Provide the [x, y] coordinate of the cell's center where the given text is located.  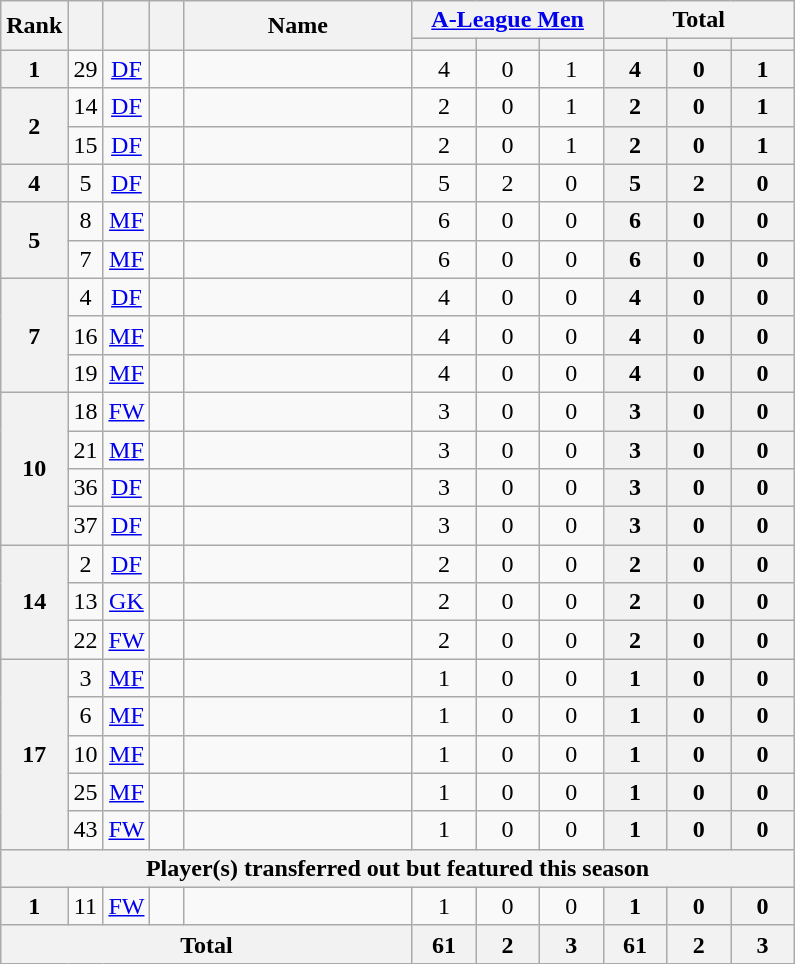
22 [86, 640]
13 [86, 602]
A-League Men [508, 20]
25 [86, 792]
GK [126, 602]
16 [86, 335]
21 [86, 449]
29 [86, 69]
36 [86, 488]
17 [34, 754]
18 [86, 411]
37 [86, 526]
8 [86, 221]
15 [86, 145]
19 [86, 373]
Player(s) transferred out but featured this season [398, 868]
11 [86, 906]
Rank [34, 26]
43 [86, 830]
Name [298, 26]
